Return (x, y) of the center of cell containing provided text 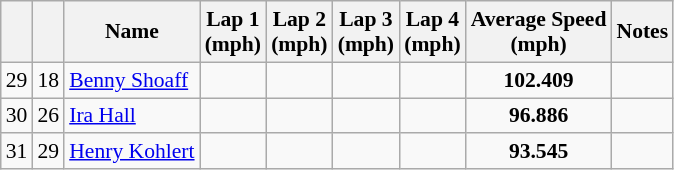
31 (17, 152)
18 (48, 80)
96.886 (539, 116)
Lap 4(mph) (432, 32)
26 (48, 116)
102.409 (539, 80)
Name (132, 32)
Benny Shoaff (132, 80)
Average Speed(mph) (539, 32)
93.545 (539, 152)
Lap 1(mph) (234, 32)
Lap 2(mph) (300, 32)
Ira Hall (132, 116)
30 (17, 116)
Lap 3(mph) (366, 32)
Henry Kohlert (132, 152)
Notes (642, 32)
